Detect which cell encompasses the target text, then output its [X, Y] center coordinate. 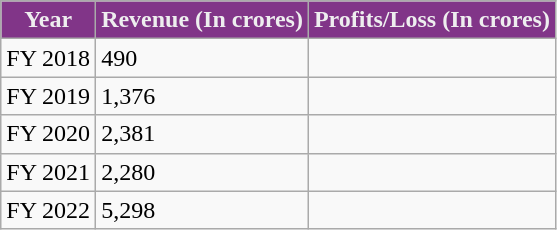
FY 2021 [48, 172]
2,280 [202, 172]
FY 2019 [48, 96]
1,376 [202, 96]
FY 2018 [48, 58]
Year [48, 20]
Profits/Loss (In crores) [432, 20]
FY 2022 [48, 210]
Revenue (In crores) [202, 20]
2,381 [202, 134]
5,298 [202, 210]
490 [202, 58]
FY 2020 [48, 134]
